Determine the (x, y) coordinate at the center of the cell enclosing the given text.  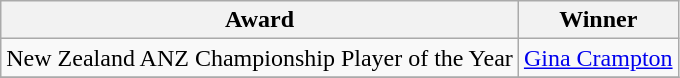
Gina Crampton (598, 58)
New Zealand ANZ Championship Player of the Year (260, 58)
Winner (598, 20)
Award (260, 20)
